Scan for the cell matching the given text and deliver its (x, y) coordinate at center. 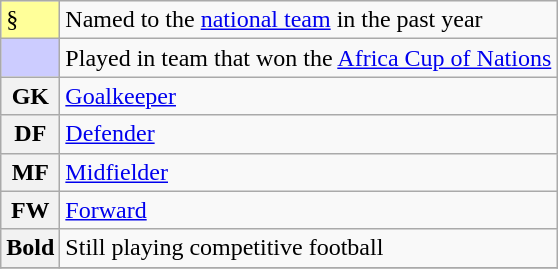
DF (30, 134)
Still playing competitive football (308, 248)
Forward (308, 210)
Midfielder (308, 172)
Named to the national team in the past year (308, 20)
Bold (30, 248)
GK (30, 96)
Goalkeeper (308, 96)
Played in team that won the Africa Cup of Nations (308, 58)
Defender (308, 134)
FW (30, 210)
§ (30, 20)
MF (30, 172)
